Capture the cell that displays the provided text and extract its (X, Y) central coordinate. 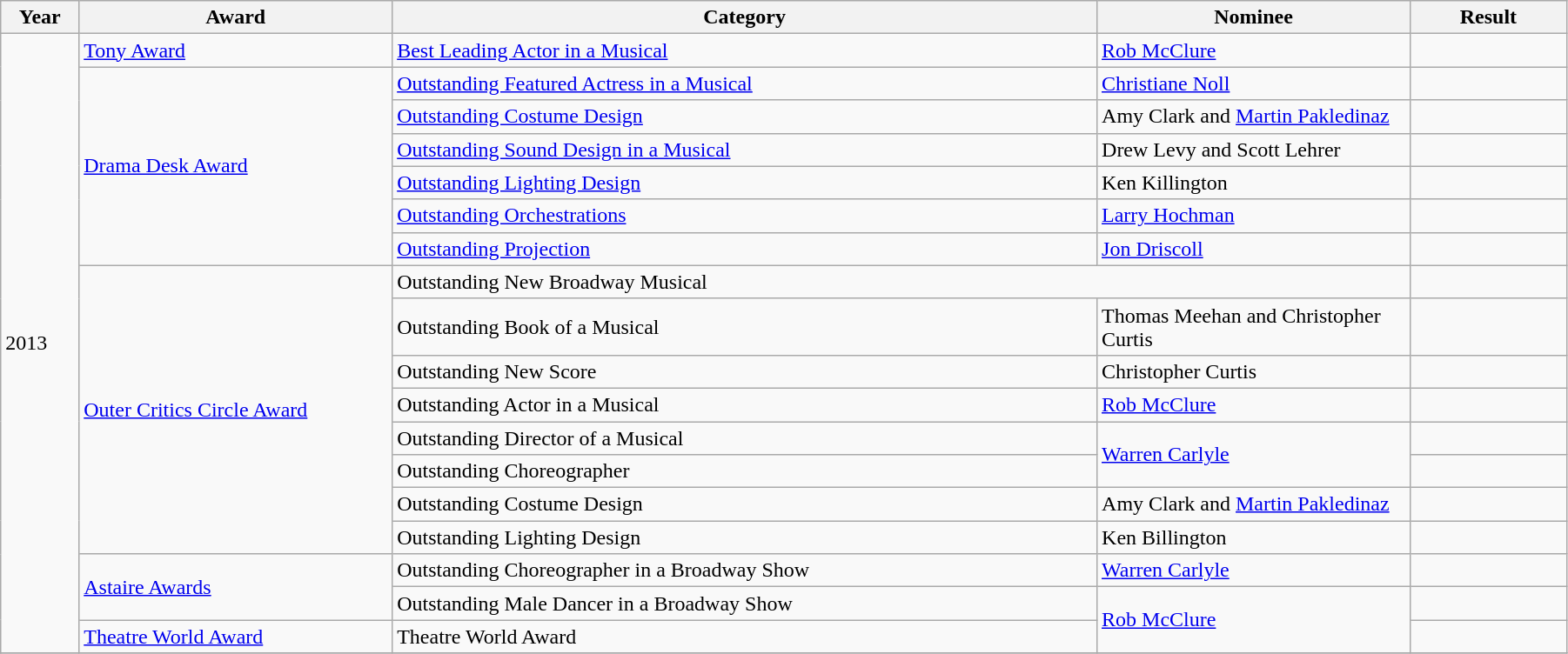
Outstanding Sound Design in a Musical (745, 150)
Larry Hochman (1254, 216)
Award (236, 17)
Ken Killington (1254, 183)
Jon Driscoll (1254, 249)
Christopher Curtis (1254, 371)
Year (40, 17)
Outstanding Choreographer in a Broadway Show (745, 571)
Outstanding Book of a Musical (745, 327)
2013 (40, 344)
Outstanding Projection (745, 249)
Drew Levy and Scott Lehrer (1254, 150)
Outstanding New Score (745, 371)
Outstanding Featured Actress in a Musical (745, 83)
Outstanding Actor in a Musical (745, 404)
Category (745, 17)
Result (1488, 17)
Drama Desk Award (236, 166)
Outer Critics Circle Award (236, 410)
Outstanding Orchestrations (745, 216)
Outstanding Choreographer (745, 471)
Thomas Meehan and Christopher Curtis (1254, 327)
Ken Billington (1254, 537)
Tony Award (236, 50)
Outstanding New Broadway Musical (901, 282)
Best Leading Actor in a Musical (745, 50)
Christiane Noll (1254, 83)
Outstanding Director of a Musical (745, 437)
Nominee (1254, 17)
Astaire Awards (236, 587)
Outstanding Male Dancer in a Broadway Show (745, 604)
